Search for the cell housing the specified text and yield its (x, y) center coordinate. 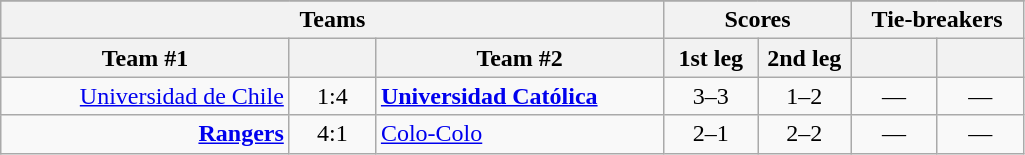
1:4 (332, 96)
1st leg (711, 58)
Team #1 (146, 58)
Universidad Católica (520, 96)
4:1 (332, 134)
Rangers (146, 134)
3–3 (711, 96)
2–1 (711, 134)
Teams (332, 20)
Tie-breakers (937, 20)
1–2 (805, 96)
Universidad de Chile (146, 96)
2nd leg (805, 58)
2–2 (805, 134)
Team #2 (520, 58)
Scores (758, 20)
Colo-Colo (520, 134)
